Locate the cell with the specified text and output its (X, Y) center coordinate. 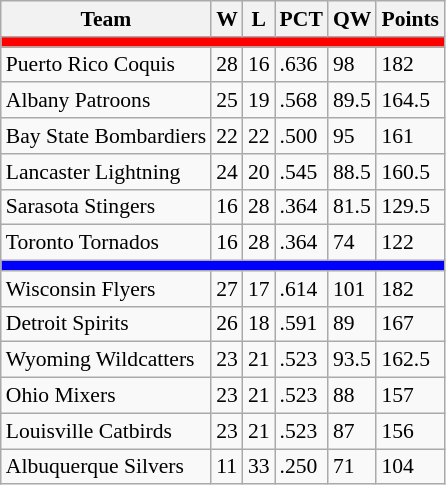
.500 (302, 136)
Albany Patroons (106, 101)
Lancaster Lightning (106, 172)
W (227, 19)
18 (259, 324)
74 (352, 243)
19 (259, 101)
11 (227, 467)
L (259, 19)
104 (410, 467)
88.5 (352, 172)
26 (227, 324)
.545 (302, 172)
20 (259, 172)
Detroit Spirits (106, 324)
Puerto Rico Coquis (106, 65)
Louisville Catbirds (106, 431)
.614 (302, 289)
QW (352, 19)
.636 (302, 65)
87 (352, 431)
157 (410, 396)
PCT (302, 19)
Bay State Bombardiers (106, 136)
167 (410, 324)
71 (352, 467)
.591 (302, 324)
.568 (302, 101)
88 (352, 396)
17 (259, 289)
93.5 (352, 360)
Toronto Tornados (106, 243)
Sarasota Stingers (106, 207)
33 (259, 467)
156 (410, 431)
24 (227, 172)
Points (410, 19)
95 (352, 136)
25 (227, 101)
101 (352, 289)
Wyoming Wildcatters (106, 360)
27 (227, 289)
89 (352, 324)
122 (410, 243)
164.5 (410, 101)
Team (106, 19)
162.5 (410, 360)
.250 (302, 467)
129.5 (410, 207)
160.5 (410, 172)
161 (410, 136)
98 (352, 65)
89.5 (352, 101)
Wisconsin Flyers (106, 289)
Ohio Mixers (106, 396)
Albuquerque Silvers (106, 467)
81.5 (352, 207)
